Scan for the cell matching the given text and deliver its [X, Y] coordinate at center. 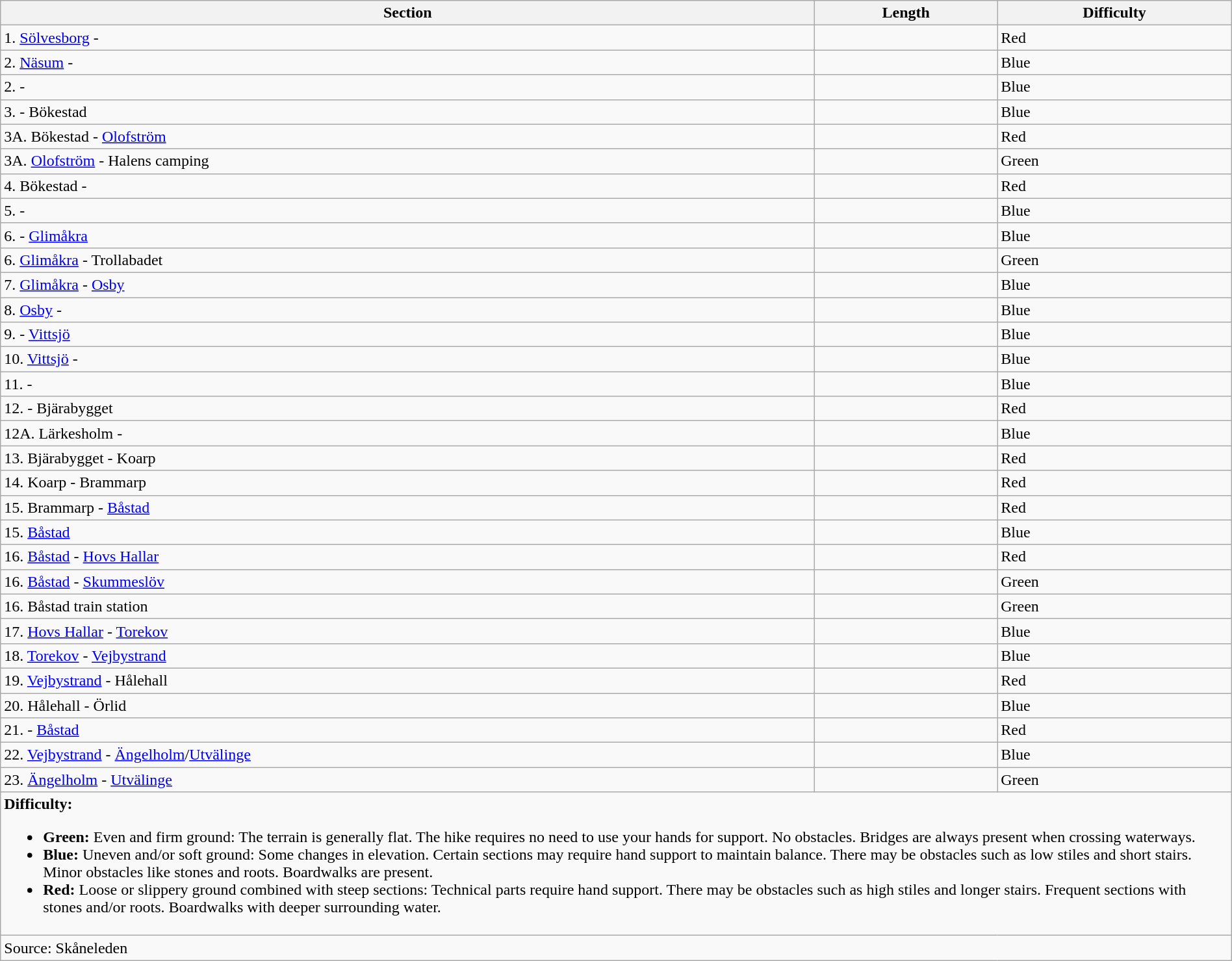
21. - Båstad [408, 730]
16. Båstad - Hovs Hallar [408, 557]
6. Glimåkra - Trollabadet [408, 260]
7. Glimåkra - Osby [408, 285]
13. Bjärabygget - Koarp [408, 458]
6. - Glimåkra [408, 235]
Section [408, 13]
Length [906, 13]
16. Båstad - Skummeslöv [408, 582]
5. - [408, 211]
4. Bökestad - [408, 186]
3A. Olofström - Halens camping [408, 161]
23. Ängelholm - Utvälinge [408, 780]
15. Båstad [408, 532]
12A. Lärkesholm - [408, 433]
1. Sölvesborg - [408, 38]
22. Vejbystrand - Ängelholm/Utvälinge [408, 755]
8. Osby - [408, 310]
Source: Skåneleden [616, 948]
12. - Bjärabygget [408, 409]
14. Koarp - Brammarp [408, 483]
Difficulty [1115, 13]
19. Vejbystrand - Hålehall [408, 680]
3. - Bökestad [408, 112]
10. Vittsjö - [408, 359]
15. Brammarp - Båstad [408, 507]
3A. Bökestad - Olofström [408, 136]
11. - [408, 384]
17. Hovs Hallar - Torekov [408, 631]
20. Hålehall - Örlid [408, 705]
9. - Vittsjö [408, 335]
16. Båstad train station [408, 606]
2. Näsum - [408, 62]
18. Torekov - Vejbystrand [408, 656]
2. - [408, 87]
